For the text-containing cell, return its midpoint in [X, Y] coordinate format. 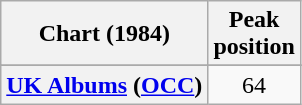
64 [254, 85]
UK Albums (OCC) [104, 85]
Peakposition [254, 34]
Chart (1984) [104, 34]
